Return [x, y] of the center of cell containing provided text 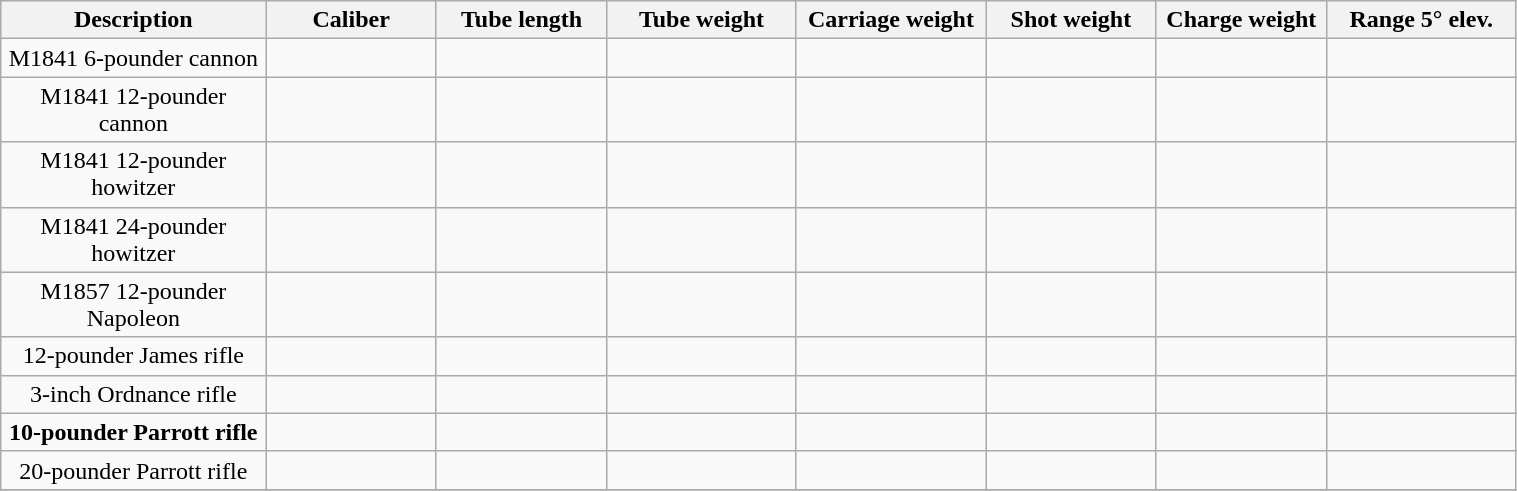
12-pounder James rifle [134, 356]
Carriage weight [890, 20]
Charge weight [1241, 20]
Tube length [521, 20]
M1857 12-pounder Napoleon [134, 304]
20-pounder Parrott rifle [134, 470]
Tube weight [702, 20]
Range 5° elev. [1422, 20]
Shot weight [1071, 20]
Description [134, 20]
M1841 24-pounder howitzer [134, 240]
M1841 12-pounder cannon [134, 110]
3-inch Ordnance rifle [134, 394]
M1841 6-pounder cannon [134, 58]
10-pounder Parrott rifle [134, 432]
M1841 12-pounder howitzer [134, 174]
Caliber [351, 20]
